Find where the given text appears and provide that cell's center as (X, Y) coordinate. 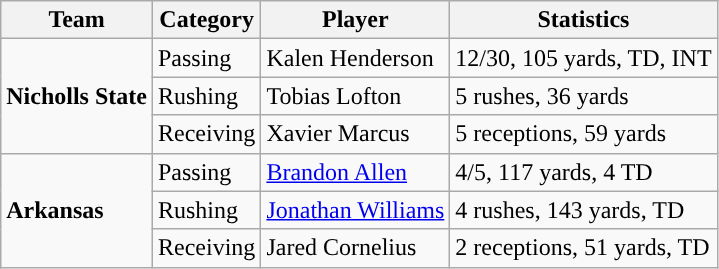
Arkansas (77, 210)
Category (206, 20)
Kalen Henderson (356, 58)
5 receptions, 59 yards (584, 134)
5 rushes, 36 yards (584, 96)
Tobias Lofton (356, 96)
Xavier Marcus (356, 134)
Brandon Allen (356, 172)
2 receptions, 51 yards, TD (584, 248)
Statistics (584, 20)
Jonathan Williams (356, 210)
Nicholls State (77, 96)
Jared Cornelius (356, 248)
4 rushes, 143 yards, TD (584, 210)
4/5, 117 yards, 4 TD (584, 172)
12/30, 105 yards, TD, INT (584, 58)
Player (356, 20)
Team (77, 20)
